Capture the cell that displays the provided text and extract its [X, Y] central coordinate. 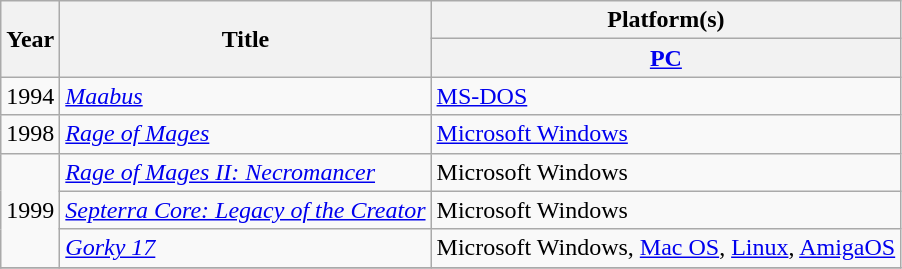
Year [30, 39]
MS-DOS [666, 96]
Rage of Mages [246, 134]
Gorky 17 [246, 248]
1999 [30, 210]
Microsoft Windows, Mac OS, Linux, AmigaOS [666, 248]
Maabus [246, 96]
PC [666, 58]
Septerra Core: Legacy of the Creator [246, 210]
Platform(s) [666, 20]
1998 [30, 134]
1994 [30, 96]
Title [246, 39]
Rage of Mages II: Necromancer [246, 172]
